Output the (x, y) coordinate of the center of the cell containing the given text.  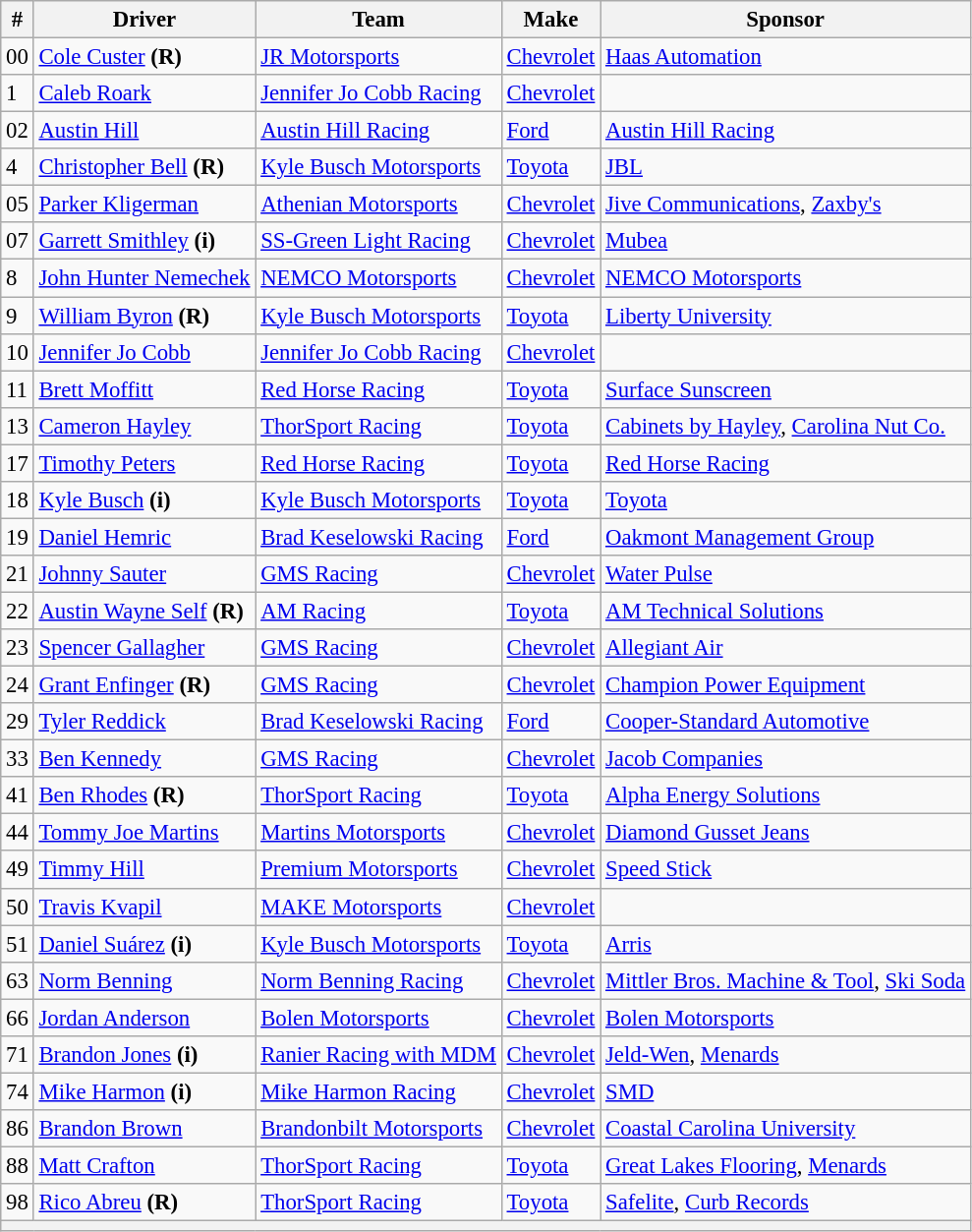
Haas Automation (786, 57)
Daniel Suárez (i) (144, 944)
Cabinets by Hayley, Carolina Nut Co. (786, 426)
Mike Harmon (i) (144, 1091)
Premium Motorsports (378, 870)
19 (18, 537)
Jennifer Jo Cobb (144, 352)
Speed Stick (786, 870)
Caleb Roark (144, 93)
21 (18, 574)
Ben Rhodes (R) (144, 795)
Oakmont Management Group (786, 537)
Alpha Energy Solutions (786, 795)
Coastal Carolina University (786, 1129)
Norm Benning (144, 980)
33 (18, 759)
SMD (786, 1091)
Tommy Joe Martins (144, 833)
88 (18, 1165)
9 (18, 316)
18 (18, 500)
51 (18, 944)
Mittler Bros. Machine & Tool, Ski Soda (786, 980)
SS-Green Light Racing (378, 241)
Johnny Sauter (144, 574)
William Byron (R) (144, 316)
22 (18, 611)
63 (18, 980)
44 (18, 833)
Timothy Peters (144, 463)
Jive Communications, Zaxby's (786, 205)
Matt Crafton (144, 1165)
Sponsor (786, 20)
24 (18, 685)
Mubea (786, 241)
05 (18, 205)
49 (18, 870)
Ranier Racing with MDM (378, 1055)
1 (18, 93)
MAKE Motorsports (378, 907)
Parker Kligerman (144, 205)
Cooper-Standard Automotive (786, 722)
Mike Harmon Racing (378, 1091)
Ben Kennedy (144, 759)
Brett Moffitt (144, 389)
Jordan Anderson (144, 1018)
23 (18, 648)
Arris (786, 944)
4 (18, 167)
Jeld-Wen, Menards (786, 1055)
Driver (144, 20)
Jacob Companies (786, 759)
13 (18, 426)
Martins Motorsports (378, 833)
Tyler Reddick (144, 722)
00 (18, 57)
11 (18, 389)
Cole Custer (R) (144, 57)
50 (18, 907)
Make (550, 20)
Allegiant Air (786, 648)
17 (18, 463)
98 (18, 1203)
66 (18, 1018)
Austin Wayne Self (R) (144, 611)
Travis Kvapil (144, 907)
AM Technical Solutions (786, 611)
Timmy Hill (144, 870)
JR Motorsports (378, 57)
John Hunter Nemechek (144, 278)
Norm Benning Racing (378, 980)
Christopher Bell (R) (144, 167)
Champion Power Equipment (786, 685)
Water Pulse (786, 574)
Spencer Gallagher (144, 648)
JBL (786, 167)
Brandon Jones (i) (144, 1055)
8 (18, 278)
# (18, 20)
Team (378, 20)
Rico Abreu (R) (144, 1203)
Great Lakes Flooring, Menards (786, 1165)
Grant Enfinger (R) (144, 685)
71 (18, 1055)
02 (18, 131)
Garrett Smithley (i) (144, 241)
07 (18, 241)
74 (18, 1091)
Safelite, Curb Records (786, 1203)
Brandonbilt Motorsports (378, 1129)
Cameron Hayley (144, 426)
10 (18, 352)
29 (18, 722)
41 (18, 795)
Diamond Gusset Jeans (786, 833)
Austin Hill (144, 131)
Liberty University (786, 316)
Surface Sunscreen (786, 389)
AM Racing (378, 611)
Athenian Motorsports (378, 205)
Daniel Hemric (144, 537)
86 (18, 1129)
Kyle Busch (i) (144, 500)
Brandon Brown (144, 1129)
